Search for the cell housing the specified text and yield its (X, Y) center coordinate. 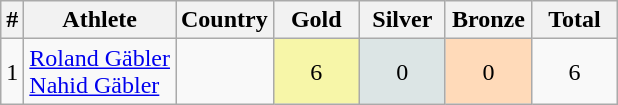
Bronze (488, 20)
Gold (316, 20)
Roland GäblerNahid Gäbler (100, 72)
Total (574, 20)
Athlete (100, 20)
Silver (402, 20)
1 (12, 72)
Country (225, 20)
# (12, 20)
